Search for the cell housing the specified text and yield its (x, y) center coordinate. 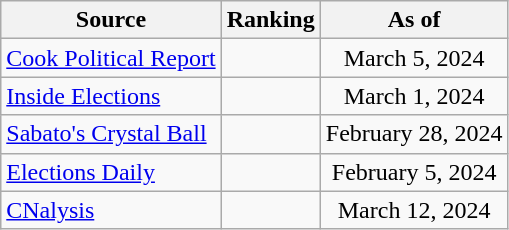
Source (111, 20)
Inside Elections (111, 96)
CNalysis (111, 210)
Elections Daily (111, 172)
As of (414, 20)
Cook Political Report (111, 58)
February 28, 2024 (414, 134)
February 5, 2024 (414, 172)
March 5, 2024 (414, 58)
March 1, 2024 (414, 96)
Ranking (270, 20)
Sabato's Crystal Ball (111, 134)
March 12, 2024 (414, 210)
